Determine the [X, Y] coordinate at the center of the cell enclosing the given text.  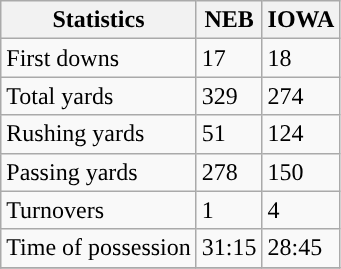
17 [229, 58]
124 [301, 134]
Statistics [99, 20]
First downs [99, 58]
Rushing yards [99, 134]
Total yards [99, 96]
4 [301, 210]
274 [301, 96]
150 [301, 172]
329 [229, 96]
Time of possession [99, 248]
31:15 [229, 248]
IOWA [301, 20]
1 [229, 210]
Turnovers [99, 210]
278 [229, 172]
28:45 [301, 248]
51 [229, 134]
18 [301, 58]
Passing yards [99, 172]
NEB [229, 20]
